Return the [x, y] coordinate for the center point of the cell that contains the specified text.  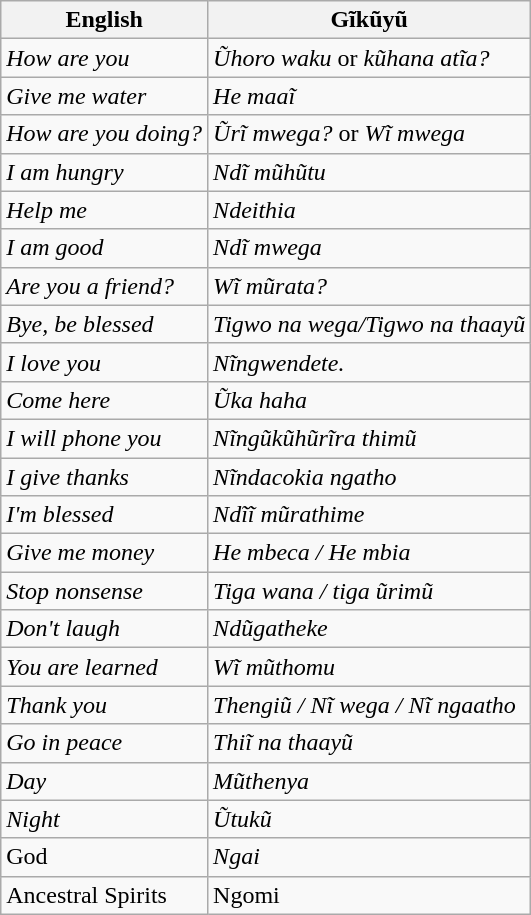
Ndĩ mũhũtu [370, 172]
Nĩngwendete. [370, 362]
How are you [104, 58]
Ũrĩ mwega? or Wĩ mwega [370, 134]
I am good [104, 248]
Ngai [370, 857]
Tigwo na wega/Tigwo na thaayũ [370, 324]
Ũhoro waku or kũhana atĩa? [370, 58]
Don't laugh [104, 629]
Give me water [104, 96]
Ancestral Spirits [104, 895]
Are you a friend? [104, 286]
English [104, 20]
You are learned [104, 667]
Nĩndacokia ngatho [370, 477]
He mbeca / He mbia [370, 553]
Thengiũ / Nĩ wega / Nĩ ngaatho [370, 705]
Tiga wana / tiga ũrimũ [370, 591]
Ndeithia [370, 210]
Ngomi [370, 895]
Give me money [104, 553]
How are you doing? [104, 134]
Mũthenya [370, 781]
Wĩ mũthomu [370, 667]
Ndũgatheke [370, 629]
I'm blessed [104, 515]
He maaĩ [370, 96]
Day [104, 781]
I give thanks [104, 477]
Thank you [104, 705]
Go in peace [104, 743]
Ndĩĩ mũrathime [370, 515]
Wĩ mũrata? [370, 286]
Ndĩ mwega [370, 248]
Help me [104, 210]
Ũka haha [370, 400]
Bye, be blessed [104, 324]
I love you [104, 362]
I will phone you [104, 438]
God [104, 857]
I am hungry [104, 172]
Gĩkũyũ [370, 20]
Thiĩ na thaayũ [370, 743]
Stop nonsense [104, 591]
Night [104, 819]
Nĩngũkũhũrĩra thimũ [370, 438]
Come here [104, 400]
Ũtukũ [370, 819]
